Extract the [x, y] coordinate from the center of the cell holding the provided text.  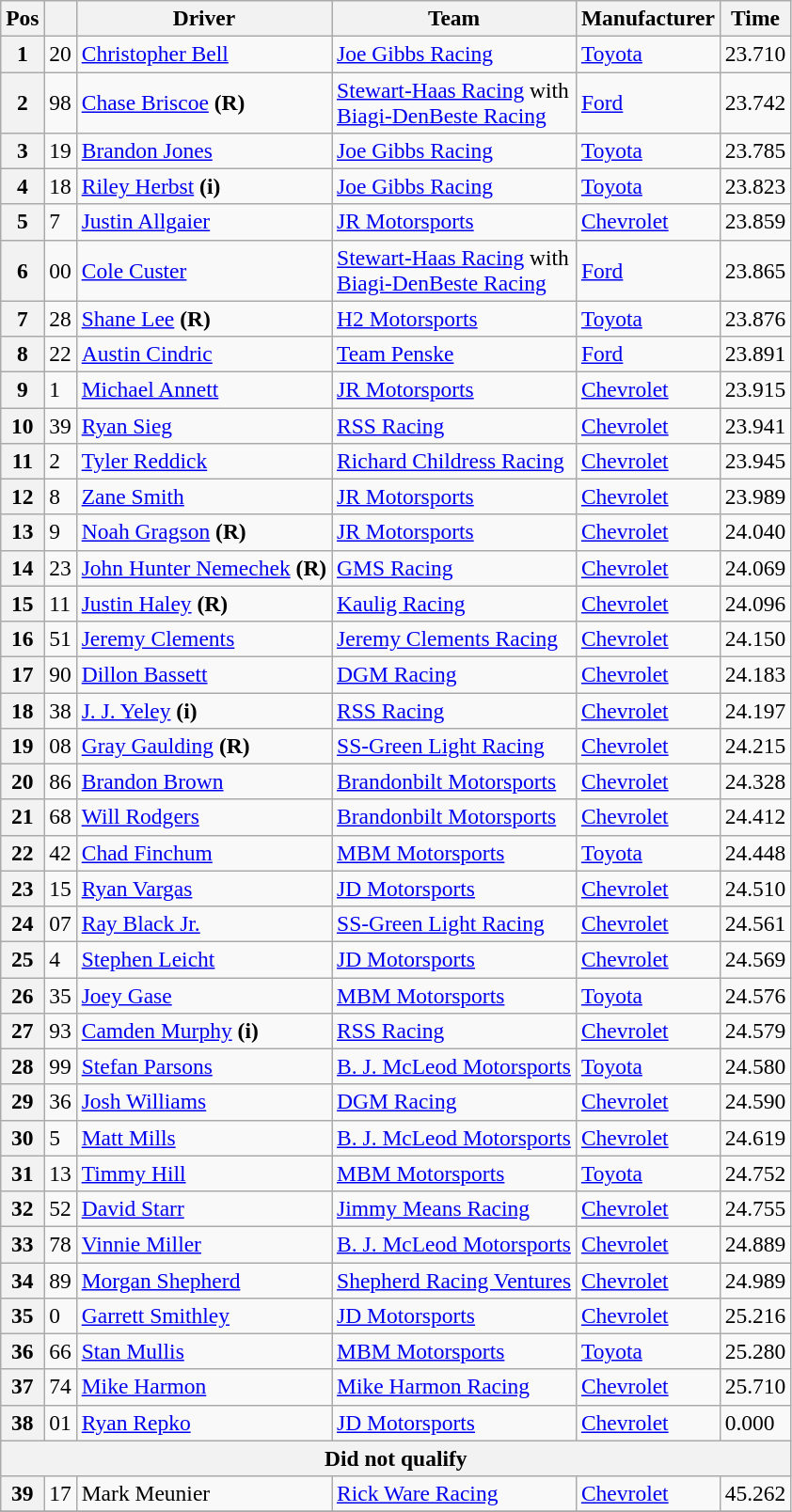
Jeremy Clements [203, 638]
Jeremy Clements Racing [454, 638]
Did not qualify [396, 1458]
24.197 [755, 710]
Ryan Vargas [203, 889]
23.915 [755, 389]
J. J. Yeley (i) [203, 710]
Brandon Jones [203, 150]
Chad Finchum [203, 853]
Time [755, 18]
24.150 [755, 638]
99 [60, 1066]
H2 Motorsports [454, 319]
23.989 [755, 496]
Driver [203, 18]
Dillon Bassett [203, 674]
Team Penske [454, 354]
John Hunter Nemechek (R) [203, 568]
Gray Gaulding (R) [203, 746]
01 [60, 1423]
24.590 [755, 1102]
Vinnie Miller [203, 1244]
Austin Cindric [203, 354]
78 [60, 1244]
23.785 [755, 150]
23.876 [755, 319]
52 [60, 1208]
Camden Murphy (i) [203, 1031]
23.865 [755, 271]
21 [23, 817]
Garrett Smithley [203, 1315]
6 [23, 271]
08 [60, 746]
32 [23, 1208]
24.889 [755, 1244]
12 [23, 496]
33 [23, 1244]
Manufacturer [647, 18]
24.040 [755, 532]
31 [23, 1173]
0.000 [755, 1423]
24.619 [755, 1138]
David Starr [203, 1208]
Josh Williams [203, 1102]
0 [60, 1315]
24.069 [755, 568]
90 [60, 674]
GMS Racing [454, 568]
24.579 [755, 1031]
29 [23, 1102]
Richard Childress Racing [454, 461]
Matt Mills [203, 1138]
Timmy Hill [203, 1173]
24.448 [755, 853]
25.216 [755, 1315]
24 [23, 923]
25.710 [755, 1387]
24.215 [755, 746]
Ray Black Jr. [203, 923]
Riley Herbst (i) [203, 186]
3 [23, 150]
42 [60, 853]
Christopher Bell [203, 54]
Rick Ware Racing [454, 1493]
10 [23, 425]
23.891 [755, 354]
23.742 [755, 102]
25 [23, 959]
Ryan Sieg [203, 425]
Morgan Shepherd [203, 1280]
24.328 [755, 781]
23.823 [755, 186]
Justin Haley (R) [203, 604]
Pos [23, 18]
Shepherd Racing Ventures [454, 1280]
24.576 [755, 995]
Kaulig Racing [454, 604]
Chase Briscoe (R) [203, 102]
24.580 [755, 1066]
Will Rodgers [203, 817]
24.412 [755, 817]
Stefan Parsons [203, 1066]
66 [60, 1351]
68 [60, 817]
89 [60, 1280]
24.989 [755, 1280]
24.569 [755, 959]
16 [23, 638]
51 [60, 638]
Mike Harmon Racing [454, 1387]
93 [60, 1031]
23.710 [755, 54]
Noah Gragson (R) [203, 532]
24.183 [755, 674]
Joey Gase [203, 995]
74 [60, 1387]
Stan Mullis [203, 1351]
23.945 [755, 461]
27 [23, 1031]
25.280 [755, 1351]
Justin Allgaier [203, 222]
24.510 [755, 889]
Zane Smith [203, 496]
Mark Meunier [203, 1493]
Stephen Leicht [203, 959]
24.755 [755, 1208]
Shane Lee (R) [203, 319]
Cole Custer [203, 271]
00 [60, 271]
07 [60, 923]
Michael Annett [203, 389]
30 [23, 1138]
24.752 [755, 1173]
14 [23, 568]
45.262 [755, 1493]
34 [23, 1280]
86 [60, 781]
Brandon Brown [203, 781]
98 [60, 102]
Jimmy Means Racing [454, 1208]
Ryan Repko [203, 1423]
Team [454, 18]
Tyler Reddick [203, 461]
24.096 [755, 604]
24.561 [755, 923]
23.941 [755, 425]
Mike Harmon [203, 1387]
23.859 [755, 222]
26 [23, 995]
37 [23, 1387]
